Capture the cell that displays the provided text and extract its (x, y) central coordinate. 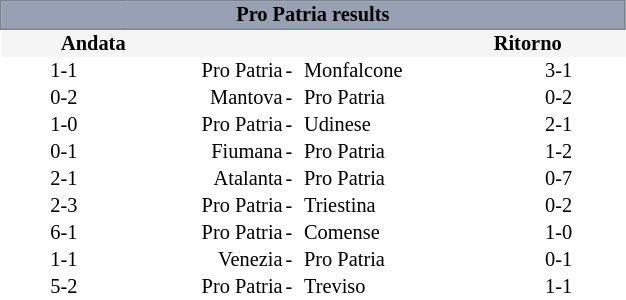
Mantova (206, 98)
Fiumana (206, 152)
Andata (64, 43)
Pro Patria results (313, 15)
Treviso (397, 286)
Udinese (397, 124)
3-1 (558, 70)
5-2 (64, 286)
0-7 (558, 178)
6-1 (64, 232)
Triestina (397, 206)
Ritorno (558, 43)
Atalanta (206, 178)
Comense (397, 232)
Venezia (206, 260)
1-2 (558, 152)
Monfalcone (397, 70)
2-3 (64, 206)
